Output the (x, y) coordinate of the center of the cell containing the given text.  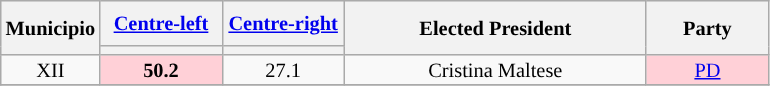
Municipio (50, 28)
XII (50, 70)
Centre-left (161, 22)
PD (707, 70)
Cristina Maltese (495, 70)
50.2 (161, 70)
Elected President (495, 28)
Centre-right (283, 22)
Party (707, 28)
27.1 (283, 70)
